Identify which cell holds the provided text, then report its (x, y) central coordinate. 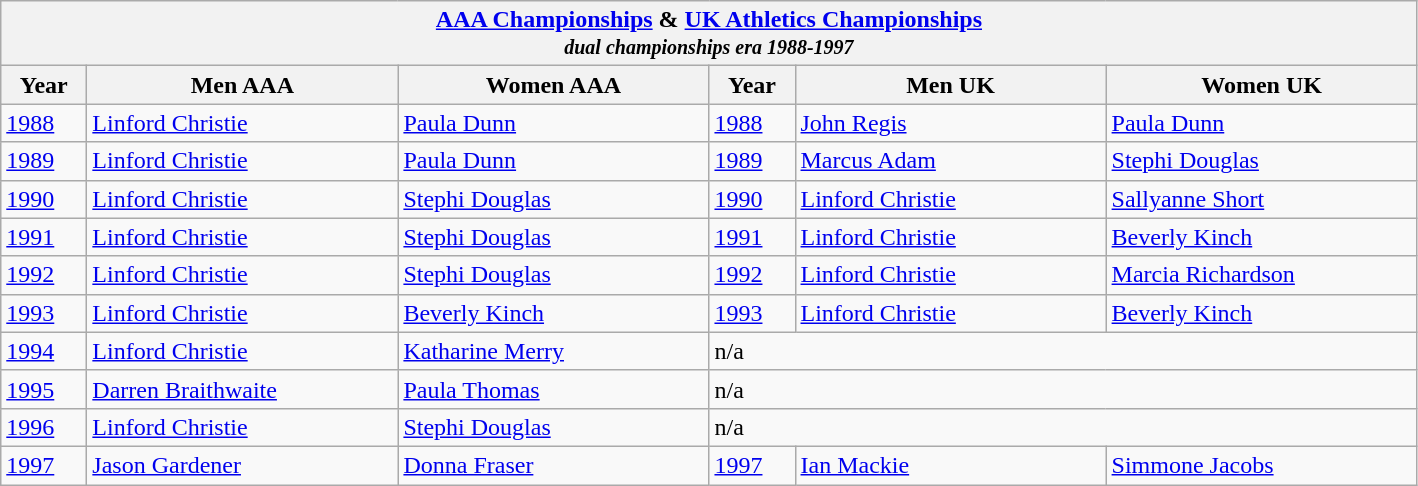
Marcia Richardson (1262, 275)
Ian Mackie (950, 465)
1994 (44, 351)
John Regis (950, 123)
Katharine Merry (554, 351)
Donna Fraser (554, 465)
Simmone Jacobs (1262, 465)
AAA Championships & UK Athletics Championshipsdual championships era 1988-1997 (709, 34)
Jason Gardener (242, 465)
Sallyanne Short (1262, 199)
Women UK (1262, 85)
Darren Braithwaite (242, 389)
Marcus Adam (950, 161)
Men AAA (242, 85)
Women AAA (554, 85)
Men UK (950, 85)
Paula Thomas (554, 389)
1995 (44, 389)
1996 (44, 427)
